Determine the [X, Y] coordinate at the center of the cell enclosing the given text.  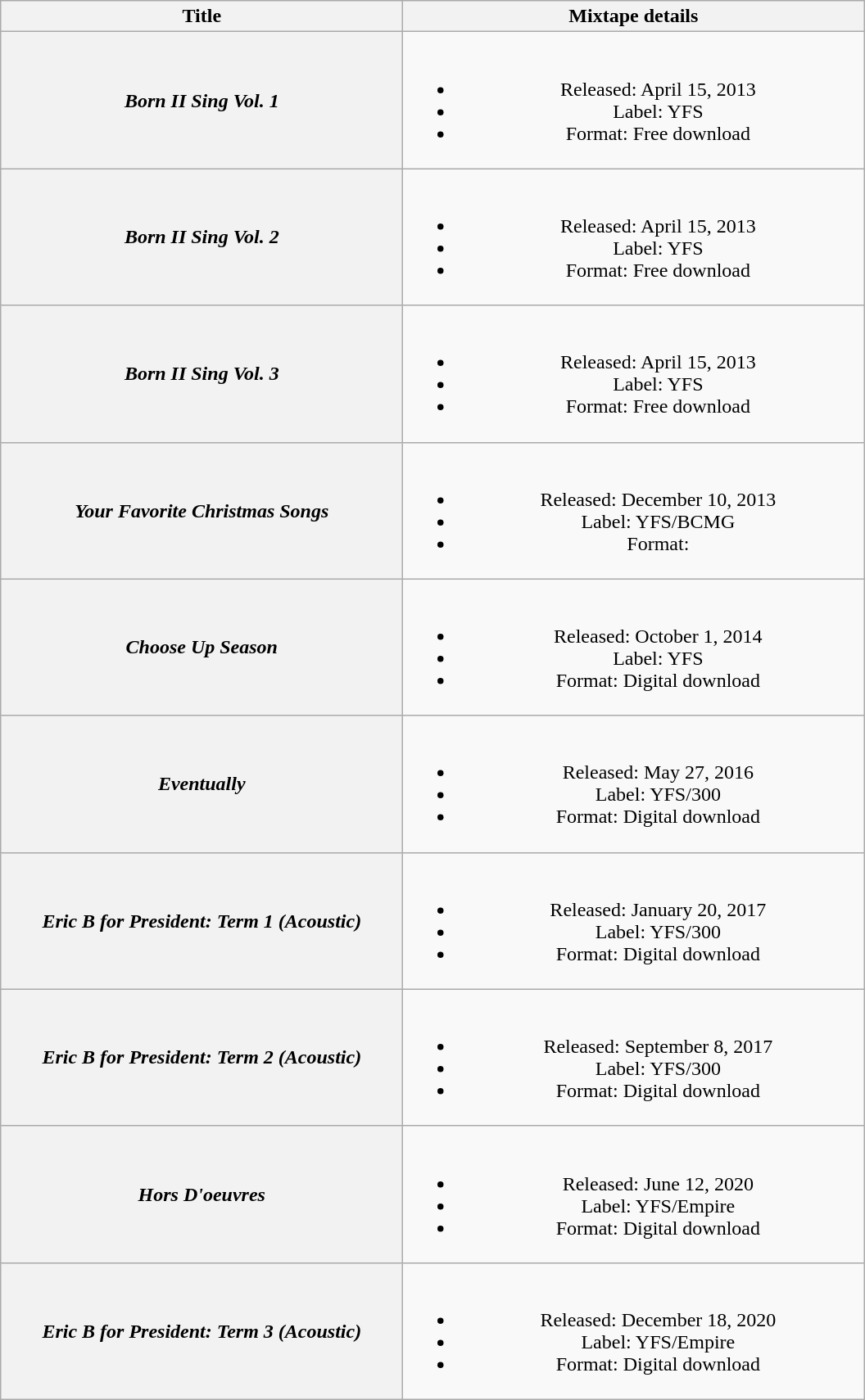
Your Favorite Christmas Songs [202, 511]
Eric B for President: Term 2 (Acoustic) [202, 1058]
Born II Sing Vol. 2 [202, 237]
Released: May 27, 2016Label: YFS/300Format: Digital download [634, 784]
Released: June 12, 2020Label: YFS/EmpireFormat: Digital download [634, 1194]
Eric B for President: Term 1 (Acoustic) [202, 920]
Hors D'oeuvres [202, 1194]
Title [202, 16]
Released: December 10, 2013Label: YFS/BCMGFormat: [634, 511]
Mixtape details [634, 16]
Choose Up Season [202, 647]
Released: October 1, 2014Label: YFSFormat: Digital download [634, 647]
Eric B for President: Term 3 (Acoustic) [202, 1331]
Born II Sing Vol. 1 [202, 100]
Released: December 18, 2020Label: YFS/EmpireFormat: Digital download [634, 1331]
Released: January 20, 2017Label: YFS/300Format: Digital download [634, 920]
Released: September 8, 2017Label: YFS/300Format: Digital download [634, 1058]
Eventually [202, 784]
Born II Sing Vol. 3 [202, 373]
